Determine the (x, y) coordinate at the center of the cell enclosing the given text.  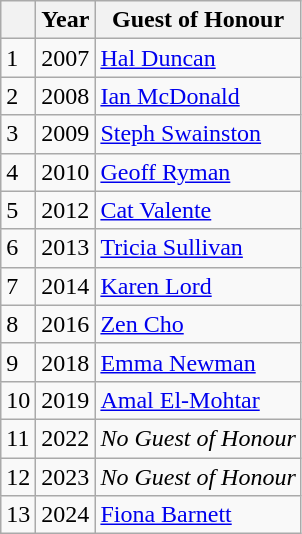
2 (18, 96)
10 (18, 400)
2010 (66, 172)
Emma Newman (198, 362)
Fiona Barnett (198, 515)
2009 (66, 134)
2018 (66, 362)
2008 (66, 96)
Year (66, 20)
9 (18, 362)
2014 (66, 286)
2023 (66, 477)
6 (18, 248)
Karen Lord (198, 286)
Hal Duncan (198, 58)
2022 (66, 438)
Zen Cho (198, 324)
7 (18, 286)
5 (18, 210)
4 (18, 172)
11 (18, 438)
Guest of Honour (198, 20)
8 (18, 324)
2016 (66, 324)
1 (18, 58)
2007 (66, 58)
Cat Valente (198, 210)
Geoff Ryman (198, 172)
13 (18, 515)
3 (18, 134)
2019 (66, 400)
12 (18, 477)
Tricia Sullivan (198, 248)
Steph Swainston (198, 134)
Ian McDonald (198, 96)
2024 (66, 515)
Amal El-Mohtar (198, 400)
2012 (66, 210)
2013 (66, 248)
